Scan for the cell matching the given text and deliver its [x, y] coordinate at center. 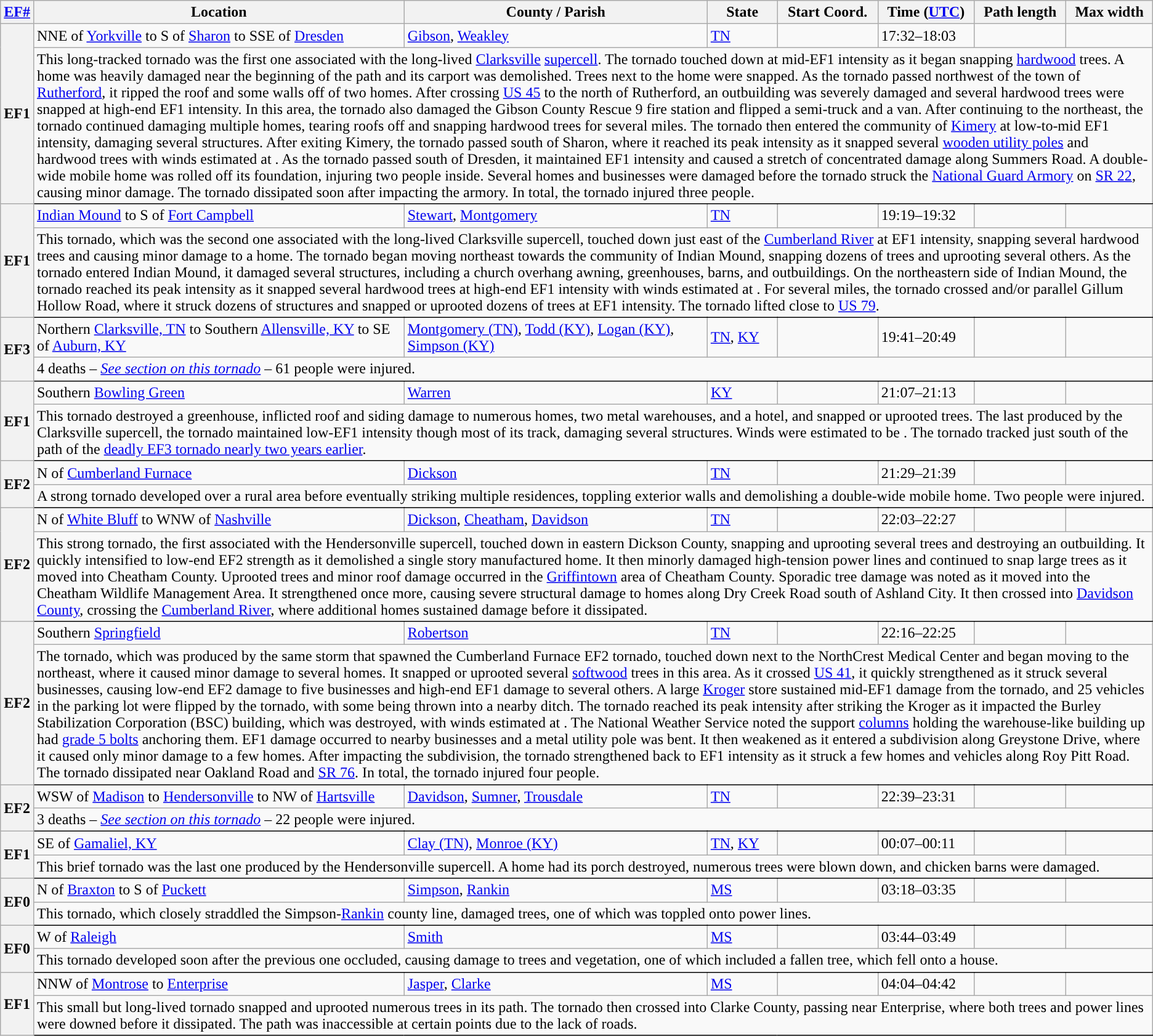
Clay (TN), Monroe (KY) [556, 843]
N of Cumberland Furnace [219, 472]
Dickson, Cheatham, Davidson [556, 519]
Path length [1020, 12]
W of Raleigh [219, 937]
Montgomery (TN), Todd (KY), Logan (KY), Simpson (KY) [556, 338]
Gibson, Weakley [556, 36]
Warren [556, 392]
State [742, 12]
Smith [556, 937]
NNW of Montrose to Enterprise [219, 984]
22:16–22:25 [926, 633]
22:39–23:31 [926, 796]
Dickson [556, 472]
19:19–19:32 [926, 216]
21:29–21:39 [926, 472]
Max width [1109, 12]
4 deaths – See section on this tornado – 61 people were injured. [593, 369]
This tornado, which closely straddled the Simpson-Rankin county line, damaged trees, one of which was toppled onto power lines. [593, 913]
EF# [17, 12]
00:07–00:11 [926, 843]
Davidson, Sumner, Trousdale [556, 796]
17:32–18:03 [926, 36]
NNE of Yorkville to S of Sharon to SSE of Dresden [219, 36]
Time (UTC) [926, 12]
Robertson [556, 633]
Southern Springfield [219, 633]
04:04–04:42 [926, 984]
KY [742, 392]
03:18–03:35 [926, 890]
WSW of Madison to Hendersonville to NW of Hartsville [219, 796]
EF3 [17, 349]
Southern Bowling Green [219, 392]
Jasper, Clarke [556, 984]
Simpson, Rankin [556, 890]
Location [219, 12]
19:41–20:49 [926, 338]
21:07–21:13 [926, 392]
SE of Gamaliel, KY [219, 843]
Northern Clarksville, TN to Southern Allensville, KY to SE of Auburn, KY [219, 338]
22:03–22:27 [926, 519]
3 deaths – See section on this tornado – 22 people were injured. [593, 820]
N of White Bluff to WNW of Nashville [219, 519]
Stewart, Montgomery [556, 216]
Indian Mound to S of Fort Campbell [219, 216]
N of Braxton to S of Puckett [219, 890]
03:44–03:49 [926, 937]
Start Coord. [828, 12]
County / Parish [556, 12]
